Find where the given text appears and provide that cell's center as [x, y] coordinate. 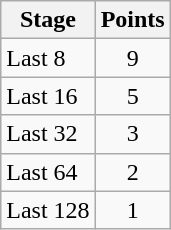
3 [132, 134]
2 [132, 172]
Last 8 [48, 58]
Last 64 [48, 172]
9 [132, 58]
1 [132, 210]
Last 16 [48, 96]
Last 128 [48, 210]
5 [132, 96]
Points [132, 20]
Stage [48, 20]
Last 32 [48, 134]
